Return (X, Y) of the center of cell containing provided text 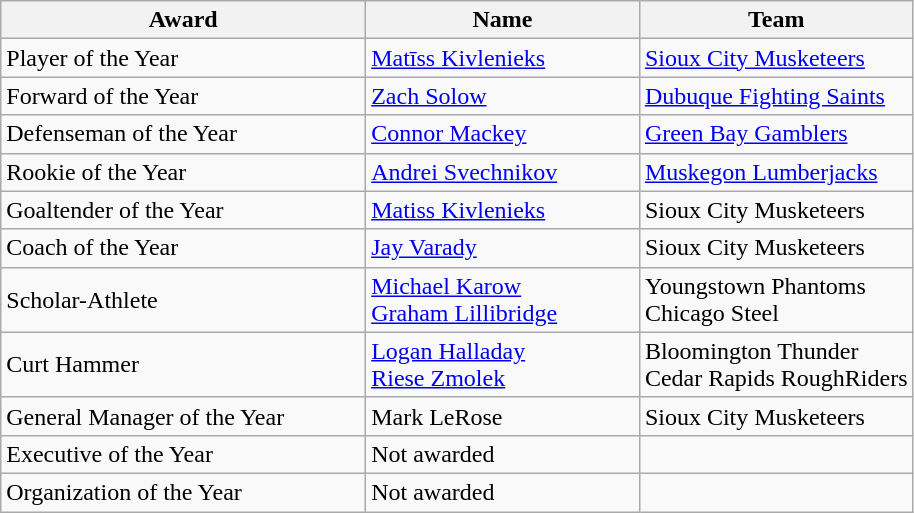
Mark LeRose (503, 416)
Jay Varady (503, 248)
General Manager of the Year (184, 416)
Muskegon Lumberjacks (776, 172)
Executive of the Year (184, 454)
Name (503, 20)
Bloomington ThunderCedar Rapids RoughRiders (776, 364)
Scholar-Athlete (184, 300)
Player of the Year (184, 58)
Defenseman of the Year (184, 134)
Team (776, 20)
Andrei Svechnikov (503, 172)
Matiss Kivlenieks (503, 210)
Zach Solow (503, 96)
Forward of the Year (184, 96)
Rookie of the Year (184, 172)
Matīss Kivlenieks (503, 58)
Award (184, 20)
Dubuque Fighting Saints (776, 96)
Youngstown PhantomsChicago Steel (776, 300)
Curt Hammer (184, 364)
Green Bay Gamblers (776, 134)
Organization of the Year (184, 492)
Coach of the Year (184, 248)
Logan Halladay Riese Zmolek (503, 364)
Connor Mackey (503, 134)
Michael KarowGraham Lillibridge (503, 300)
Goaltender of the Year (184, 210)
